Pinpoint the cell where the given text exists, returning its (x, y) midpoint coordinate. 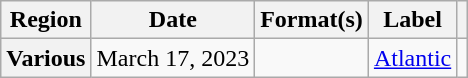
Region (46, 20)
Format(s) (312, 20)
Various (46, 58)
March 17, 2023 (173, 58)
Date (173, 20)
Label (412, 20)
Atlantic (412, 58)
